From the cell containing the given text, extract its center point as [x, y] coordinate. 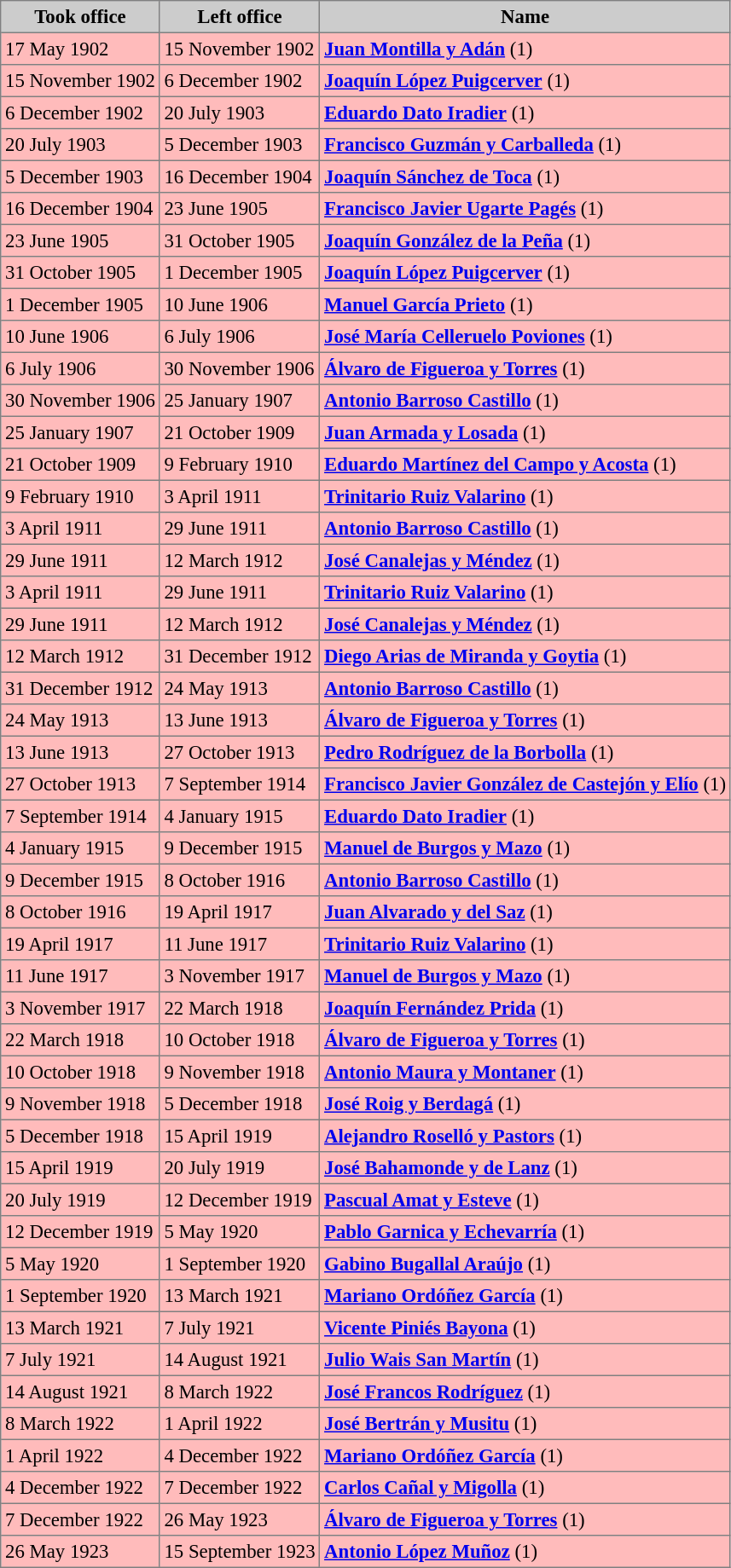
José Francos Rodríguez (1) [525, 1392]
Carlos Cañal y Migolla (1) [525, 1488]
Name [525, 17]
Pablo Garnica y Echevarría (1) [525, 1232]
Pedro Rodríguez de la Borbolla (1) [525, 752]
José Roig y Berdagá (1) [525, 1104]
Joaquín Fernández Prida (1) [525, 1008]
Manuel García Prieto (1) [525, 304]
Gabino Bugallal Araújo (1) [525, 1264]
Julio Wais San Martín (1) [525, 1360]
Diego Arias de Miranda y Goytia (1) [525, 657]
José Bertrán y Musitu (1) [525, 1424]
Joaquín Sánchez de Toca (1) [525, 176]
Vicente Piniés Bayona (1) [525, 1328]
Eduardo Martínez del Campo y Acosta (1) [525, 465]
Antonio López Muñoz (1) [525, 1552]
Juan Alvarado y del Saz (1) [525, 912]
Juan Armada y Losada (1) [525, 432]
15 September 1923 [240, 1552]
Antonio Maura y Montaner (1) [525, 1072]
Alejandro Roselló y Pastors (1) [525, 1136]
Francisco Javier Ugarte Pagés (1) [525, 209]
17 May 1902 [80, 49]
Francisco Guzmán y Carballeda (1) [525, 145]
José María Celleruelo Poviones (1) [525, 337]
Juan Montilla y Adán (1) [525, 49]
Left office [240, 17]
José Bahamonde y de Lanz (1) [525, 1168]
Joaquín González de la Peña (1) [525, 240]
Took office [80, 17]
Pascual Amat y Esteve (1) [525, 1200]
Francisco Javier González de Castejón y Elío (1) [525, 784]
